Output the (x, y) coordinate of the center of the cell containing the given text.  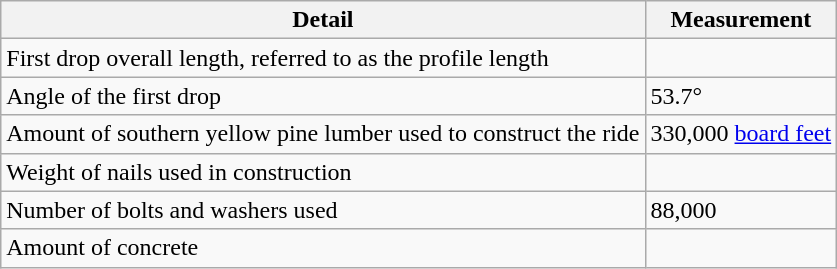
88,000 (741, 210)
53.7° (741, 96)
First drop overall length, referred to as the profile length (323, 58)
Measurement (741, 20)
Weight of nails used in construction (323, 172)
330,000 board feet (741, 134)
Amount of southern yellow pine lumber used to construct the ride (323, 134)
Number of bolts and washers used (323, 210)
Amount of concrete (323, 248)
Detail (323, 20)
Angle of the first drop (323, 96)
